Find where the given text appears and provide that cell's center as (X, Y) coordinate. 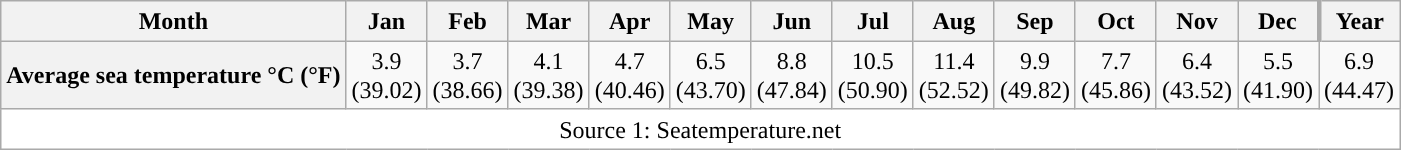
Oct (1116, 21)
Jul (872, 21)
Source 1: Seatemperature.net (700, 129)
Average sea temperature °C (°F) (174, 76)
9.9(49.82) (1034, 76)
Sep (1034, 21)
Mar (548, 21)
Apr (630, 21)
4.1(39.38) (548, 76)
Dec (1278, 21)
6.5(43.70) (710, 76)
3.9(39.02) (386, 76)
6.4(43.52) (1196, 76)
3.7(38.66) (468, 76)
11.4(52.52) (954, 76)
7.7(45.86) (1116, 76)
6.9(44.47) (1360, 76)
5.5(41.90) (1278, 76)
Month (174, 21)
Feb (468, 21)
Year (1360, 21)
Nov (1196, 21)
Jun (792, 21)
Jan (386, 21)
4.7(40.46) (630, 76)
Aug (954, 21)
May (710, 21)
8.8(47.84) (792, 76)
10.5(50.90) (872, 76)
